Provide the (x, y) coordinate of the cell's center where the given text is located.  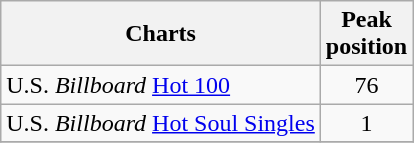
76 (366, 85)
U.S. Billboard Hot 100 (161, 85)
1 (366, 123)
U.S. Billboard Hot Soul Singles (161, 123)
Peakposition (366, 34)
Charts (161, 34)
